Capture the cell that displays the provided text and extract its [x, y] central coordinate. 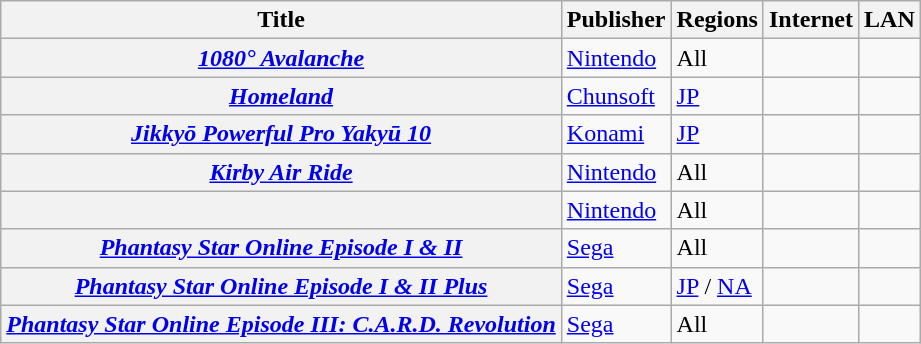
LAN [890, 20]
Regions [717, 20]
Phantasy Star Online Episode I & II Plus [282, 286]
1080° Avalanche [282, 58]
Title [282, 20]
Homeland [282, 96]
Kirby Air Ride [282, 172]
Internet [810, 20]
Chunsoft [616, 96]
JP / NA [717, 286]
Phantasy Star Online Episode III: C.A.R.D. Revolution [282, 324]
Jikkyō Powerful Pro Yakyū 10 [282, 134]
Phantasy Star Online Episode I & II [282, 248]
Publisher [616, 20]
Konami [616, 134]
